For the text-containing cell, return its midpoint in [X, Y] coordinate format. 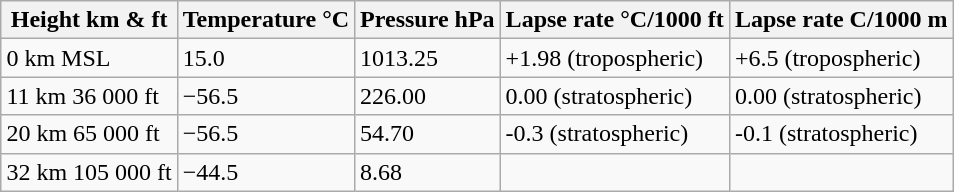
-0.3 (stratospheric) [614, 134]
54.70 [428, 134]
Lapse rate C/1000 m [841, 20]
11 km 36 000 ft [89, 96]
226.00 [428, 96]
Pressure hPa [428, 20]
-0.1 (stratospheric) [841, 134]
+6.5 (tropospheric) [841, 58]
Temperature °C [266, 20]
Height km & ft [89, 20]
1013.25 [428, 58]
0 km MSL [89, 58]
Lapse rate °C/1000 ft [614, 20]
8.68 [428, 172]
20 km 65 000 ft [89, 134]
15.0 [266, 58]
+1.98 (tropospheric) [614, 58]
−44.5 [266, 172]
32 km 105 000 ft [89, 172]
